Pinpoint the cell where the given text exists, returning its [x, y] midpoint coordinate. 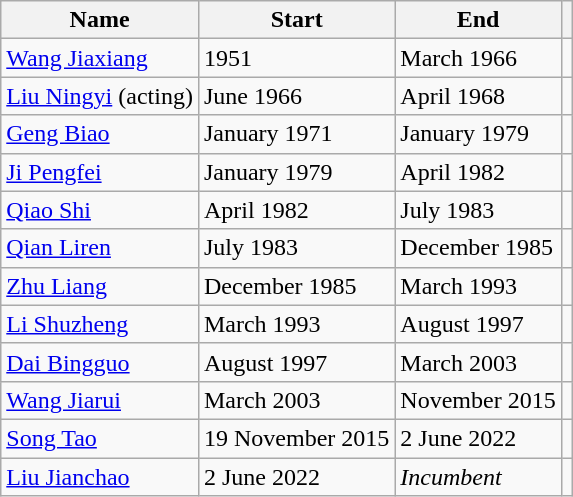
Incumbent [478, 477]
Wang Jiaxiang [100, 58]
Name [100, 20]
Wang Jiarui [100, 400]
Qiao Shi [100, 210]
November 2015 [478, 400]
Start [296, 20]
1951 [296, 58]
19 November 2015 [296, 438]
Li Shuzheng [100, 324]
Liu Jianchao [100, 477]
Song Tao [100, 438]
Dai Bingguo [100, 362]
January 1971 [296, 134]
March 1966 [478, 58]
Geng Biao [100, 134]
Qian Liren [100, 248]
Liu Ningyi (acting) [100, 96]
June 1966 [296, 96]
Zhu Liang [100, 286]
End [478, 20]
April 1968 [478, 96]
Ji Pengfei [100, 172]
